Determine the [X, Y] coordinate at the center of the cell enclosing the given text.  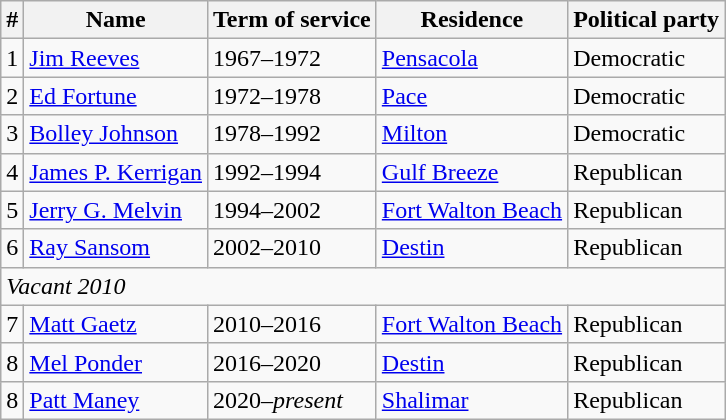
1994–2002 [292, 210]
Ed Fortune [116, 96]
5 [12, 210]
Matt Gaetz [116, 324]
1978–1992 [292, 134]
Bolley Johnson [116, 134]
1 [12, 58]
Mel Ponder [116, 362]
Term of service [292, 20]
2020–present [292, 400]
Shalimar [472, 400]
Pace [472, 96]
6 [12, 248]
Name [116, 20]
Jim Reeves [116, 58]
# [12, 20]
Gulf Breeze [472, 172]
Pensacola [472, 58]
James P. Kerrigan [116, 172]
7 [12, 324]
1967–1972 [292, 58]
1972–1978 [292, 96]
Milton [472, 134]
2010–2016 [292, 324]
Vacant 2010 [363, 286]
4 [12, 172]
2002–2010 [292, 248]
Patt Maney [116, 400]
Jerry G. Melvin [116, 210]
Political party [646, 20]
2016–2020 [292, 362]
Ray Sansom [116, 248]
1992–1994 [292, 172]
Residence [472, 20]
2 [12, 96]
3 [12, 134]
